Output the (x, y) coordinate of the center of the cell containing the given text.  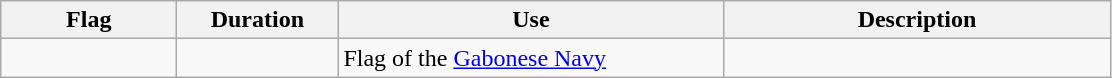
Flag of the Gabonese Navy (531, 58)
Flag (89, 20)
Duration (258, 20)
Use (531, 20)
Description (917, 20)
